Return (X, Y) of the center of cell containing provided text 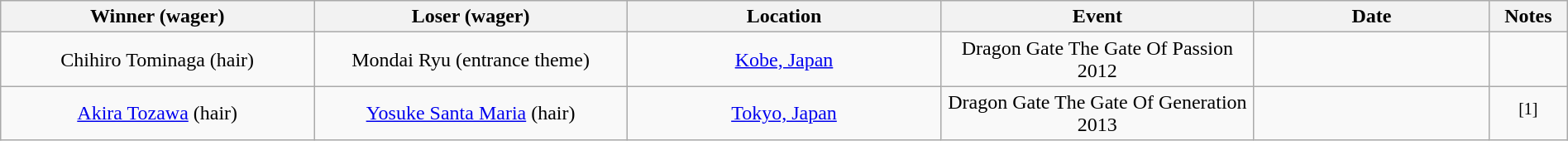
Tokyo, Japan (784, 113)
Yosuke Santa Maria (hair) (471, 113)
Location (784, 17)
Akira Tozawa (hair) (157, 113)
Mondai Ryu (entrance theme) (471, 60)
Date (1371, 17)
Winner (wager) (157, 17)
Kobe, Japan (784, 60)
Loser (wager) (471, 17)
Dragon Gate The Gate Of Generation 2013 (1097, 113)
Dragon Gate The Gate Of Passion 2012 (1097, 60)
Chihiro Tominaga (hair) (157, 60)
Event (1097, 17)
[1] (1528, 113)
Notes (1528, 17)
